Determine the [x, y] coordinate at the center of the cell enclosing the given text.  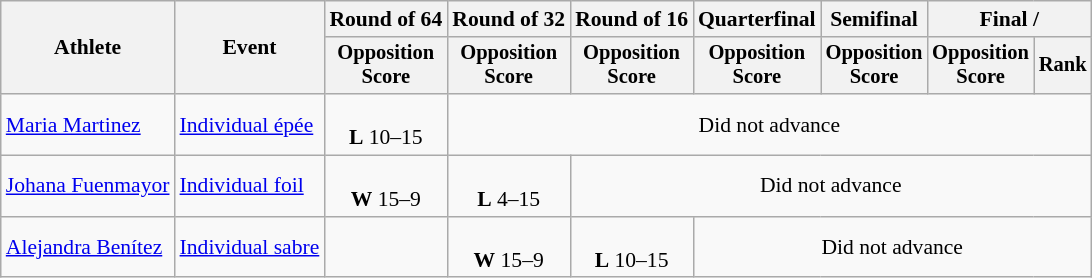
Athlete [88, 48]
Individual sabre [250, 248]
Individual foil [250, 186]
Event [250, 48]
Quarterfinal [757, 19]
Johana Fuenmayor [88, 186]
L 4–15 [508, 186]
Rank [1063, 66]
Maria Martinez [88, 124]
Semifinal [874, 19]
Alejandra Benítez [88, 248]
Final / [1009, 19]
Round of 16 [632, 19]
Individual épée [250, 124]
Round of 64 [386, 19]
Round of 32 [508, 19]
